Pinpoint the cell where the given text exists, returning its (x, y) midpoint coordinate. 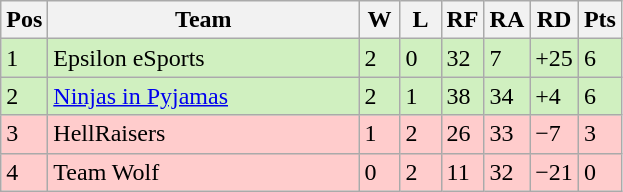
Team (204, 20)
33 (507, 134)
+25 (554, 58)
RA (507, 20)
HellRaisers (204, 134)
Ninjas in Pyjamas (204, 96)
+4 (554, 96)
11 (462, 172)
34 (507, 96)
4 (24, 172)
38 (462, 96)
RF (462, 20)
L (420, 20)
Pts (600, 20)
Pos (24, 20)
RD (554, 20)
−21 (554, 172)
Epsilon eSports (204, 58)
−7 (554, 134)
26 (462, 134)
W (380, 20)
Team Wolf (204, 172)
7 (507, 58)
